Output the [x, y] coordinate of the center of the cell containing the given text.  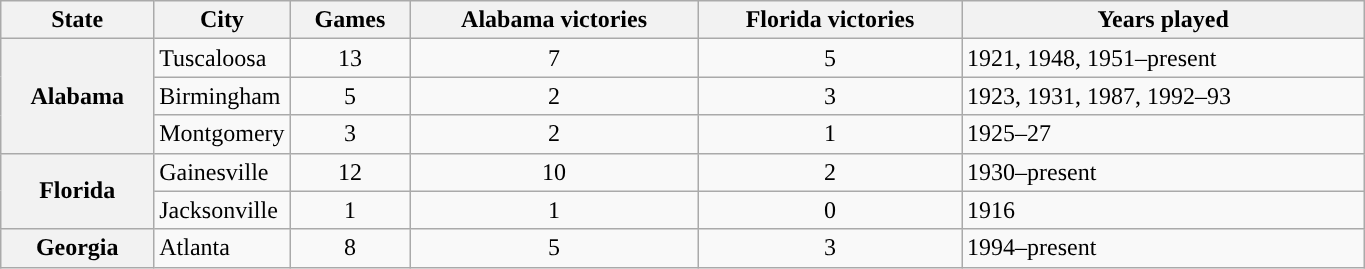
1994–present [1164, 248]
Gainesville [222, 172]
10 [554, 172]
Florida [78, 191]
13 [350, 58]
State [78, 20]
7 [554, 58]
1925–27 [1164, 134]
Florida victories [830, 20]
Atlanta [222, 248]
1923, 1931, 1987, 1992–93 [1164, 96]
1916 [1164, 210]
Montgomery [222, 134]
Tuscaloosa [222, 58]
Years played [1164, 20]
Alabama victories [554, 20]
Jacksonville [222, 210]
12 [350, 172]
1930–present [1164, 172]
City [222, 20]
Georgia [78, 248]
8 [350, 248]
Games [350, 20]
Alabama [78, 96]
1921, 1948, 1951–present [1164, 58]
Birmingham [222, 96]
0 [830, 210]
